Identify which cell holds the provided text, then report its (X, Y) central coordinate. 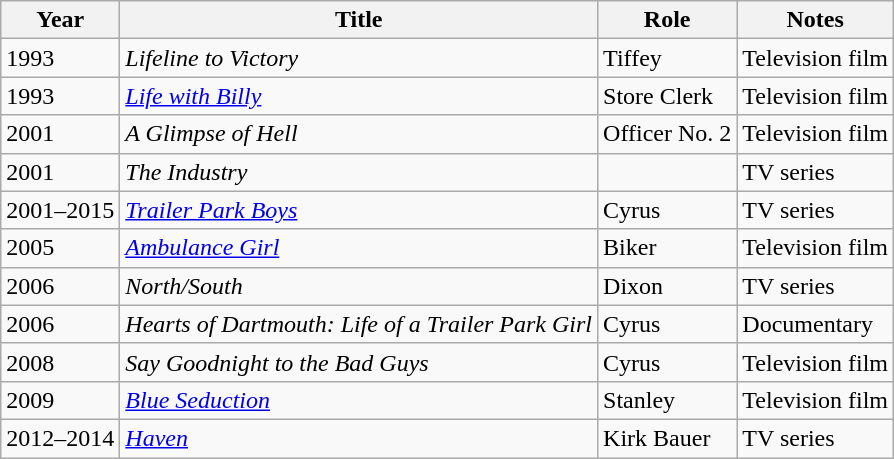
Role (668, 20)
A Glimpse of Hell (359, 134)
Tiffey (668, 58)
Say Goodnight to the Bad Guys (359, 362)
2009 (60, 400)
Documentary (816, 324)
Blue Seduction (359, 400)
Biker (668, 248)
2008 (60, 362)
2001–2015 (60, 210)
Officer No. 2 (668, 134)
2012–2014 (60, 438)
Lifeline to Victory (359, 58)
Trailer Park Boys (359, 210)
Haven (359, 438)
Notes (816, 20)
The Industry (359, 172)
Life with Billy (359, 96)
Dixon (668, 286)
North/South (359, 286)
Store Clerk (668, 96)
Stanley (668, 400)
Hearts of Dartmouth: Life of a Trailer Park Girl (359, 324)
Year (60, 20)
2005 (60, 248)
Kirk Bauer (668, 438)
Ambulance Girl (359, 248)
Title (359, 20)
